Return the (X, Y) coordinate for the center point of the cell that contains the specified text.  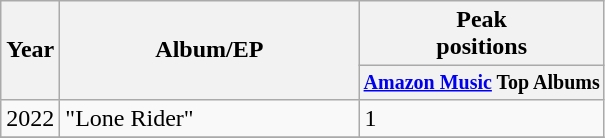
"Lone Rider" (210, 118)
2022 (30, 118)
Amazon Music Top Albums (482, 82)
Year (30, 50)
1 (482, 118)
Album/EP (210, 50)
Peakpositions (482, 34)
